Return the (X, Y) coordinate for the center point of the cell that contains the specified text.  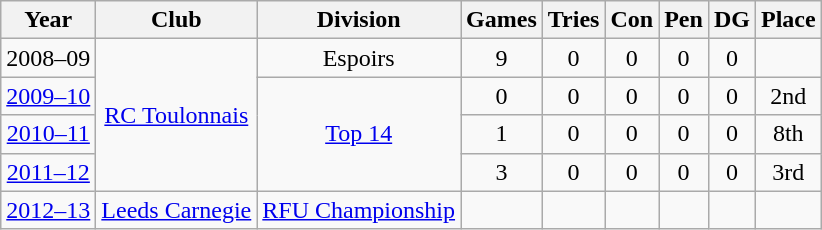
RFU Championship (359, 210)
8th (788, 134)
2008–09 (48, 58)
Leeds Carnegie (176, 210)
2009–10 (48, 96)
3rd (788, 172)
2011–12 (48, 172)
Year (48, 20)
Games (502, 20)
2nd (788, 96)
RC Toulonnais (176, 115)
1 (502, 134)
DG (732, 20)
Place (788, 20)
Top 14 (359, 134)
Con (632, 20)
Espoirs (359, 58)
3 (502, 172)
Division (359, 20)
2010–11 (48, 134)
Tries (574, 20)
2012–13 (48, 210)
Club (176, 20)
9 (502, 58)
Pen (684, 20)
